Find where the given text appears and provide that cell's center as [X, Y] coordinate. 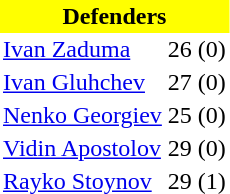
Ivan Gluhchev [82, 82]
25 [180, 116]
Nenko Georgiev [82, 116]
29 [180, 148]
Vidin Apostolov [82, 148]
26 [180, 50]
Defenders [114, 16]
27 [180, 82]
Ivan Zaduma [82, 50]
